Determine the (X, Y) coordinate at the center of the cell enclosing the given text.  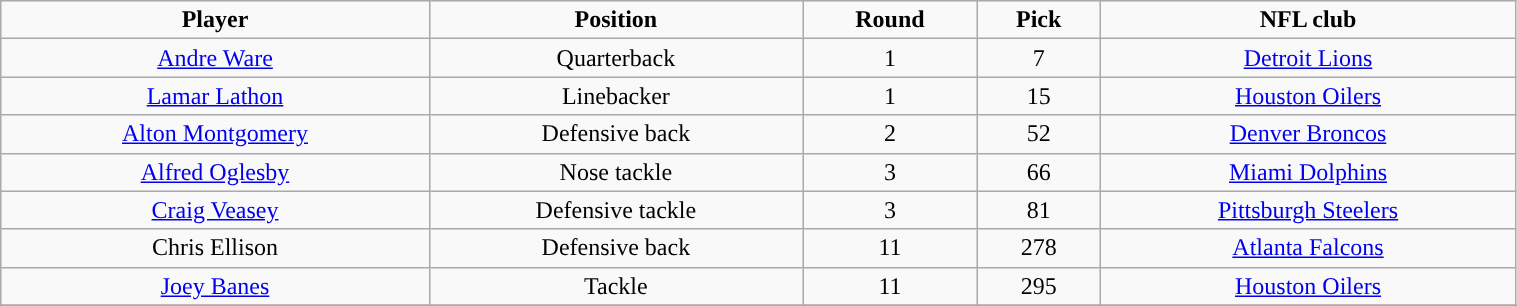
NFL club (1308, 20)
Round (890, 20)
Quarterback (616, 58)
Atlanta Falcons (1308, 248)
Craig Veasey (216, 210)
Position (616, 20)
Pittsburgh Steelers (1308, 210)
Pick (1038, 20)
7 (1038, 58)
Alton Montgomery (216, 134)
Miami Dolphins (1308, 172)
295 (1038, 286)
Defensive tackle (616, 210)
15 (1038, 96)
Tackle (616, 286)
Alfred Oglesby (216, 172)
Nose tackle (616, 172)
52 (1038, 134)
Lamar Lathon (216, 96)
2 (890, 134)
Linebacker (616, 96)
66 (1038, 172)
Andre Ware (216, 58)
Denver Broncos (1308, 134)
Detroit Lions (1308, 58)
Chris Ellison (216, 248)
278 (1038, 248)
Player (216, 20)
Joey Banes (216, 286)
81 (1038, 210)
